Return (x, y) of the center of cell containing provided text 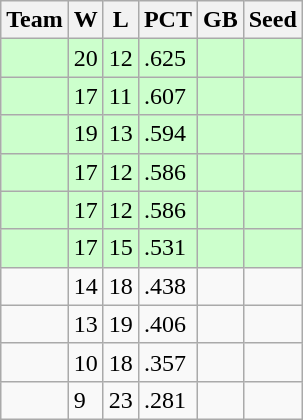
Team (35, 20)
.625 (168, 58)
W (86, 20)
9 (86, 400)
11 (120, 96)
.531 (168, 248)
L (120, 20)
.607 (168, 96)
GB (220, 20)
14 (86, 286)
.406 (168, 324)
Seed (272, 20)
10 (86, 362)
15 (120, 248)
.281 (168, 400)
.357 (168, 362)
.438 (168, 286)
PCT (168, 20)
.594 (168, 134)
23 (120, 400)
20 (86, 58)
